For the text-containing cell, return its midpoint in [X, Y] coordinate format. 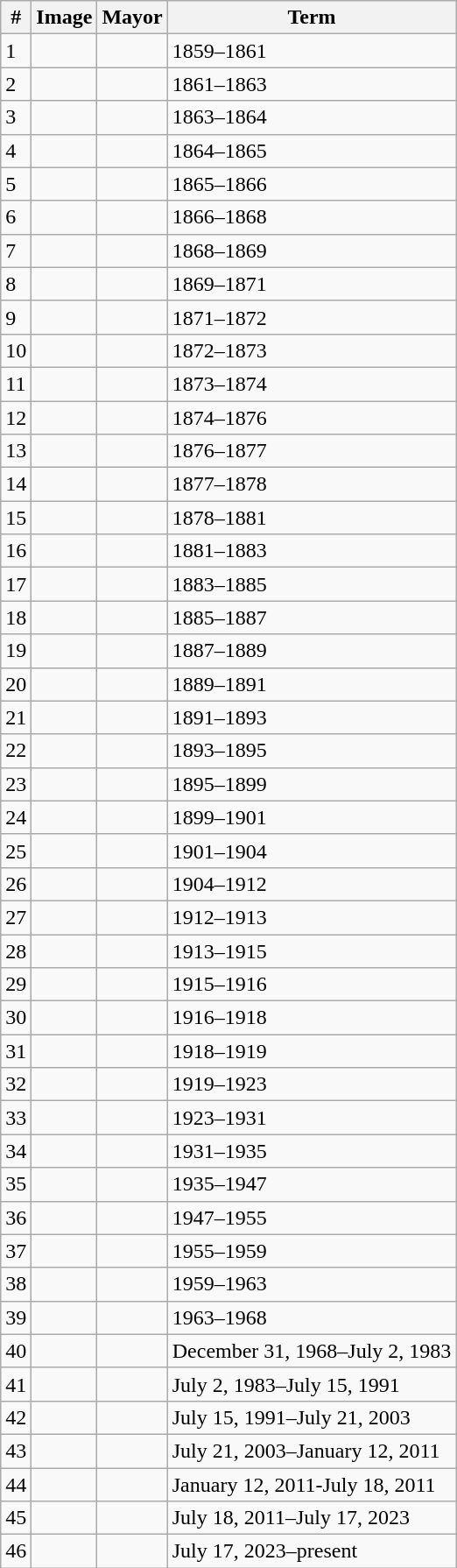
1885–1887 [312, 618]
41 [16, 1384]
1918–1919 [312, 1051]
20 [16, 684]
22 [16, 751]
7 [16, 251]
Image [65, 18]
29 [16, 985]
July 21, 2003–January 12, 2011 [312, 1451]
30 [16, 1018]
12 [16, 418]
3 [16, 117]
6 [16, 217]
45 [16, 1518]
1913–1915 [312, 950]
32 [16, 1084]
1865–1866 [312, 184]
1955–1959 [312, 1251]
33 [16, 1118]
1963–1968 [312, 1317]
23 [16, 784]
July 2, 1983–July 15, 1991 [312, 1384]
37 [16, 1251]
5 [16, 184]
40 [16, 1351]
1878–1881 [312, 518]
1947–1955 [312, 1218]
1904–1912 [312, 884]
42 [16, 1417]
28 [16, 950]
26 [16, 884]
24 [16, 817]
11 [16, 384]
1889–1891 [312, 684]
1901–1904 [312, 851]
14 [16, 484]
46 [16, 1551]
1873–1874 [312, 384]
1893–1895 [312, 751]
1912–1913 [312, 917]
1869–1871 [312, 284]
December 31, 1968–July 2, 1983 [312, 1351]
1872–1873 [312, 350]
19 [16, 651]
1864–1865 [312, 151]
1931–1935 [312, 1151]
35 [16, 1184]
1919–1923 [312, 1084]
38 [16, 1284]
16 [16, 551]
31 [16, 1051]
# [16, 18]
1859–1861 [312, 51]
1923–1931 [312, 1118]
Mayor [132, 18]
34 [16, 1151]
27 [16, 917]
2 [16, 84]
1876–1877 [312, 451]
8 [16, 284]
1871–1872 [312, 317]
21 [16, 717]
25 [16, 851]
1895–1899 [312, 784]
1959–1963 [312, 1284]
4 [16, 151]
1887–1889 [312, 651]
1868–1869 [312, 251]
July 18, 2011–July 17, 2023 [312, 1518]
1861–1863 [312, 84]
1881–1883 [312, 551]
1899–1901 [312, 817]
1863–1864 [312, 117]
July 15, 1991–July 21, 2003 [312, 1417]
1891–1893 [312, 717]
44 [16, 1485]
Term [312, 18]
1935–1947 [312, 1184]
17 [16, 584]
10 [16, 350]
July 17, 2023–present [312, 1551]
18 [16, 618]
1883–1885 [312, 584]
36 [16, 1218]
January 12, 2011-July 18, 2011 [312, 1485]
43 [16, 1451]
1916–1918 [312, 1018]
1915–1916 [312, 985]
15 [16, 518]
1 [16, 51]
1874–1876 [312, 418]
13 [16, 451]
1866–1868 [312, 217]
9 [16, 317]
1877–1878 [312, 484]
39 [16, 1317]
